Determine the (X, Y) coordinate at the center of the cell enclosing the given text.  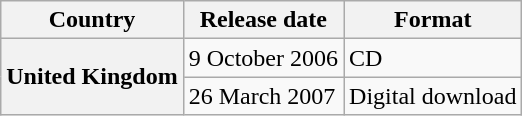
26 March 2007 (263, 96)
United Kingdom (92, 77)
Country (92, 20)
Format (433, 20)
Digital download (433, 96)
Release date (263, 20)
CD (433, 58)
9 October 2006 (263, 58)
